For the text-containing cell, return its midpoint in (x, y) coordinate format. 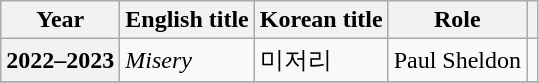
Paul Sheldon (457, 60)
Role (457, 20)
Korean title (321, 20)
Year (60, 20)
Misery (187, 60)
2022–2023 (60, 60)
English title (187, 20)
미저리 (321, 60)
